From the cell containing the given text, extract its center point as (x, y) coordinate. 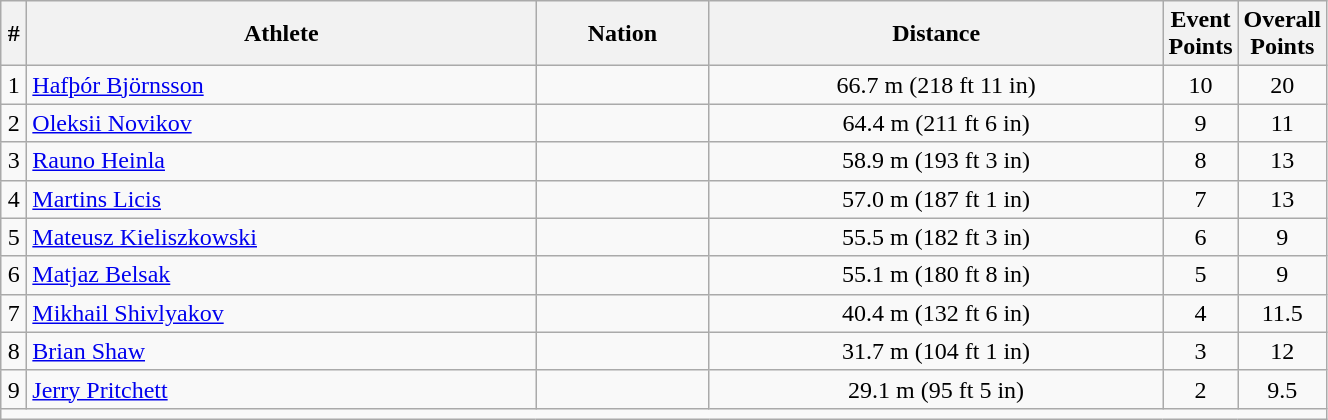
Nation (623, 34)
Brian Shaw (282, 351)
Hafþór Björnsson (282, 85)
31.7 m (104 ft 1 in) (936, 351)
20 (1282, 85)
Mikhail Shivlyakov (282, 313)
Athlete (282, 34)
55.1 m (180 ft 8 in) (936, 275)
Rauno Heinla (282, 161)
Mateusz Kieliszkowski (282, 237)
Matjaz Belsak (282, 275)
Oleksii Novikov (282, 123)
Event Points (1200, 34)
Overall Points (1282, 34)
# (14, 34)
55.5 m (182 ft 3 in) (936, 237)
1 (14, 85)
40.4 m (132 ft 6 in) (936, 313)
Jerry Pritchett (282, 389)
29.1 m (95 ft 5 in) (936, 389)
12 (1282, 351)
10 (1200, 85)
57.0 m (187 ft 1 in) (936, 199)
Distance (936, 34)
Martins Licis (282, 199)
9.5 (1282, 389)
11 (1282, 123)
66.7 m (218 ft 11 in) (936, 85)
58.9 m (193 ft 3 in) (936, 161)
64.4 m (211 ft 6 in) (936, 123)
11.5 (1282, 313)
